Determine the (X, Y) coordinate at the center of the cell enclosing the given text.  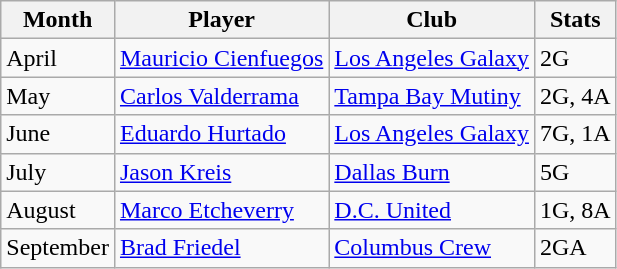
September (58, 248)
June (58, 134)
2G, 4A (575, 96)
1G, 8A (575, 210)
D.C. United (432, 210)
Eduardo Hurtado (221, 134)
April (58, 58)
Columbus Crew (432, 248)
Jason Kreis (221, 172)
2G (575, 58)
Player (221, 20)
Tampa Bay Mutiny (432, 96)
July (58, 172)
Dallas Burn (432, 172)
Mauricio Cienfuegos (221, 58)
7G, 1A (575, 134)
Stats (575, 20)
May (58, 96)
Month (58, 20)
Brad Friedel (221, 248)
Club (432, 20)
August (58, 210)
Marco Etcheverry (221, 210)
5G (575, 172)
Carlos Valderrama (221, 96)
2GA (575, 248)
